For the text-containing cell, return its midpoint in (x, y) coordinate format. 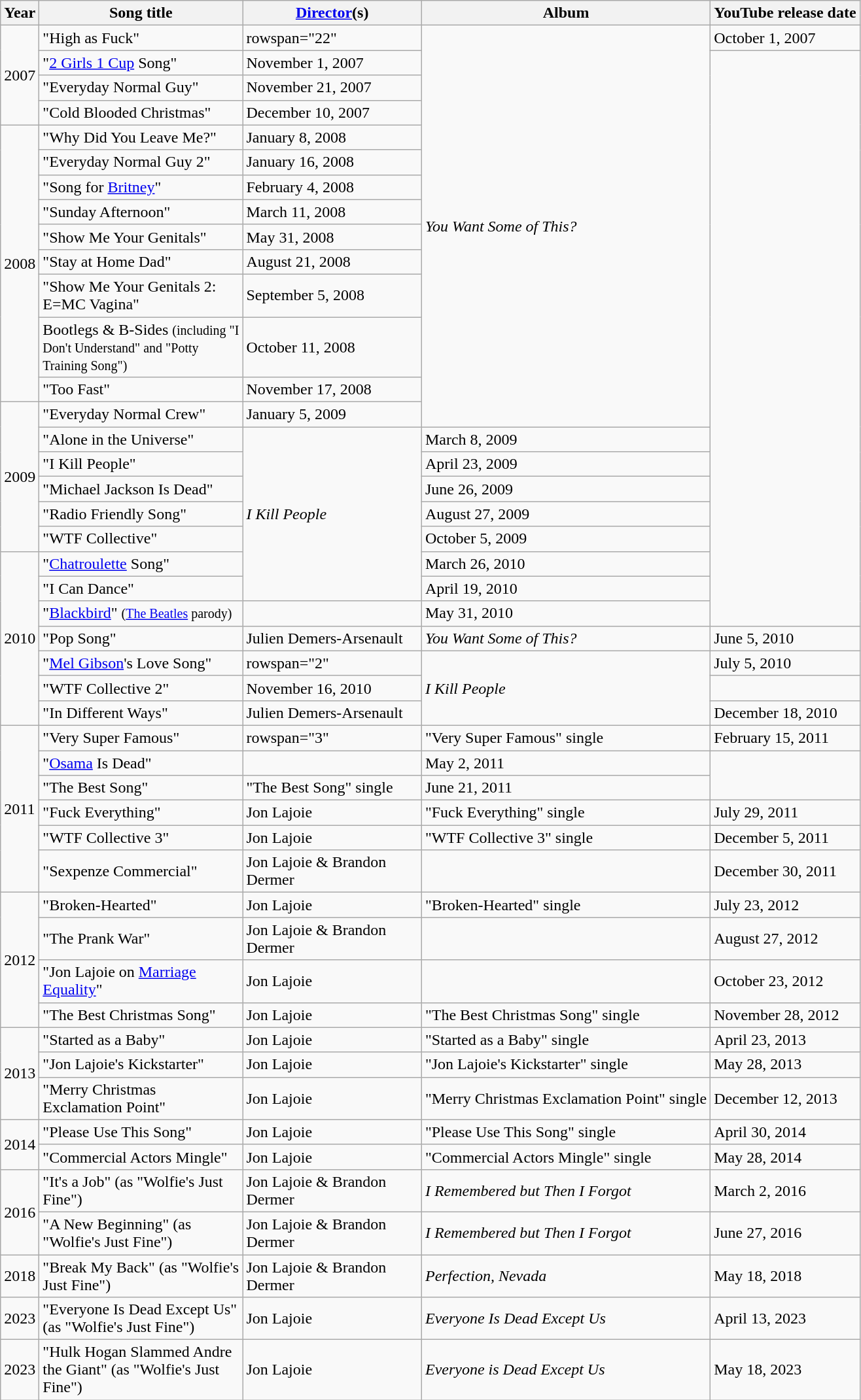
April 19, 2010 (565, 589)
2018 (20, 1275)
Director(s) (332, 13)
"Started as a Baby" single (565, 1040)
"Song for Britney" (141, 187)
"Chatroulette Song" (141, 564)
Everyone is Dead Except Us (565, 1370)
"Everyday Normal Guy" (141, 88)
July 23, 2012 (785, 905)
November 16, 2010 (332, 688)
2012 (20, 960)
"The Best Song" single (332, 788)
rowspan="3" (332, 738)
"I Can Dance" (141, 589)
June 26, 2009 (565, 489)
"Cold Blooded Christmas" (141, 112)
"Please Use This Song" single (565, 1132)
March 2, 2016 (785, 1190)
November 21, 2007 (332, 88)
2016 (20, 1212)
2008 (20, 264)
Perfection, Nevada (565, 1275)
February 4, 2008 (332, 187)
"The Prank War" (141, 939)
December 18, 2010 (785, 713)
Song title (141, 13)
"Merry Christmas Exclamation Point" single (565, 1099)
November 28, 2012 (785, 1015)
"Jon Lajoie's Kickstarter" single (565, 1065)
October 5, 2009 (565, 539)
August 27, 2012 (785, 939)
October 11, 2008 (332, 347)
2011 (20, 808)
YouTube release date (785, 13)
March 8, 2009 (565, 439)
April 23, 2009 (565, 464)
January 8, 2008 (332, 137)
November 1, 2007 (332, 63)
June 27, 2016 (785, 1233)
"Everyday Normal Guy 2" (141, 162)
"It's a Job" (as "Wolfie's Just Fine") (141, 1190)
July 29, 2011 (785, 813)
"Everyday Normal Crew" (141, 415)
May 18, 2023 (785, 1370)
"The Best Christmas Song" single (565, 1015)
"Commercial Actors Mingle" single (565, 1157)
"Please Use This Song" (141, 1132)
December 5, 2011 (785, 838)
December 30, 2011 (785, 871)
"Very Super Famous" single (565, 738)
"Started as a Baby" (141, 1040)
"The Best Song" (141, 788)
January 16, 2008 (332, 162)
"Radio Friendly Song" (141, 514)
November 17, 2008 (332, 390)
"Merry Christmas Exclamation Point" (141, 1099)
June 5, 2010 (785, 638)
"Everyone Is Dead Except Us" (as "Wolfie's Just Fine") (141, 1318)
Bootlegs & B-Sides (including "I Don't Understand" and "Potty Training Song") (141, 347)
"Hulk Hogan Slammed Andre the Giant" (as "Wolfie's Just Fine") (141, 1370)
August 21, 2008 (332, 262)
2013 (20, 1074)
"I Kill People" (141, 464)
October 23, 2012 (785, 981)
May 18, 2018 (785, 1275)
"WTF Collective 2" (141, 688)
"Very Super Famous" (141, 738)
2014 (20, 1144)
September 5, 2008 (332, 296)
2010 (20, 638)
"WTF Collective 3" (141, 838)
"Broken-Hearted" (141, 905)
2007 (20, 75)
"Why Did You Leave Me?" (141, 137)
August 27, 2009 (565, 514)
March 26, 2010 (565, 564)
May 31, 2010 (565, 613)
"In Different Ways" (141, 713)
June 21, 2011 (565, 788)
July 5, 2010 (785, 663)
"WTF Collective" (141, 539)
"Fuck Everything" single (565, 813)
January 5, 2009 (332, 415)
"The Best Christmas Song" (141, 1015)
"A New Beginning" (as "Wolfie's Just Fine") (141, 1233)
"Show Me Your Genitals" (141, 237)
October 1, 2007 (785, 38)
"2 Girls 1 Cup Song" (141, 63)
"Pop Song" (141, 638)
"Blackbird" (The Beatles parody) (141, 613)
"Michael Jackson Is Dead" (141, 489)
Everyone Is Dead Except Us (565, 1318)
May 28, 2014 (785, 1157)
May 31, 2008 (332, 237)
March 11, 2008 (332, 212)
February 15, 2011 (785, 738)
"Fuck Everything" (141, 813)
"Sexpenze Commercial" (141, 871)
"Jon Lajoie's Kickstarter" (141, 1065)
May 2, 2011 (565, 763)
"Sunday Afternoon" (141, 212)
"Show Me Your Genitals 2: E=MC Vagina" (141, 296)
2009 (20, 477)
rowspan="2" (332, 663)
"WTF Collective 3" single (565, 838)
May 28, 2013 (785, 1065)
"Alone in the Universe" (141, 439)
"Too Fast" (141, 390)
"Mel Gibson's Love Song" (141, 663)
December 10, 2007 (332, 112)
Album (565, 13)
"Jon Lajoie on Marriage Equality" (141, 981)
"Break My Back" (as "Wolfie's Just Fine") (141, 1275)
December 12, 2013 (785, 1099)
"High as Fuck" (141, 38)
rowspan="22" (332, 38)
April 30, 2014 (785, 1132)
April 13, 2023 (785, 1318)
"Osama Is Dead" (141, 763)
Year (20, 13)
April 23, 2013 (785, 1040)
"Broken-Hearted" single (565, 905)
"Commercial Actors Mingle" (141, 1157)
"Stay at Home Dad" (141, 262)
